Determine the (X, Y) coordinate at the center of the cell enclosing the given text.  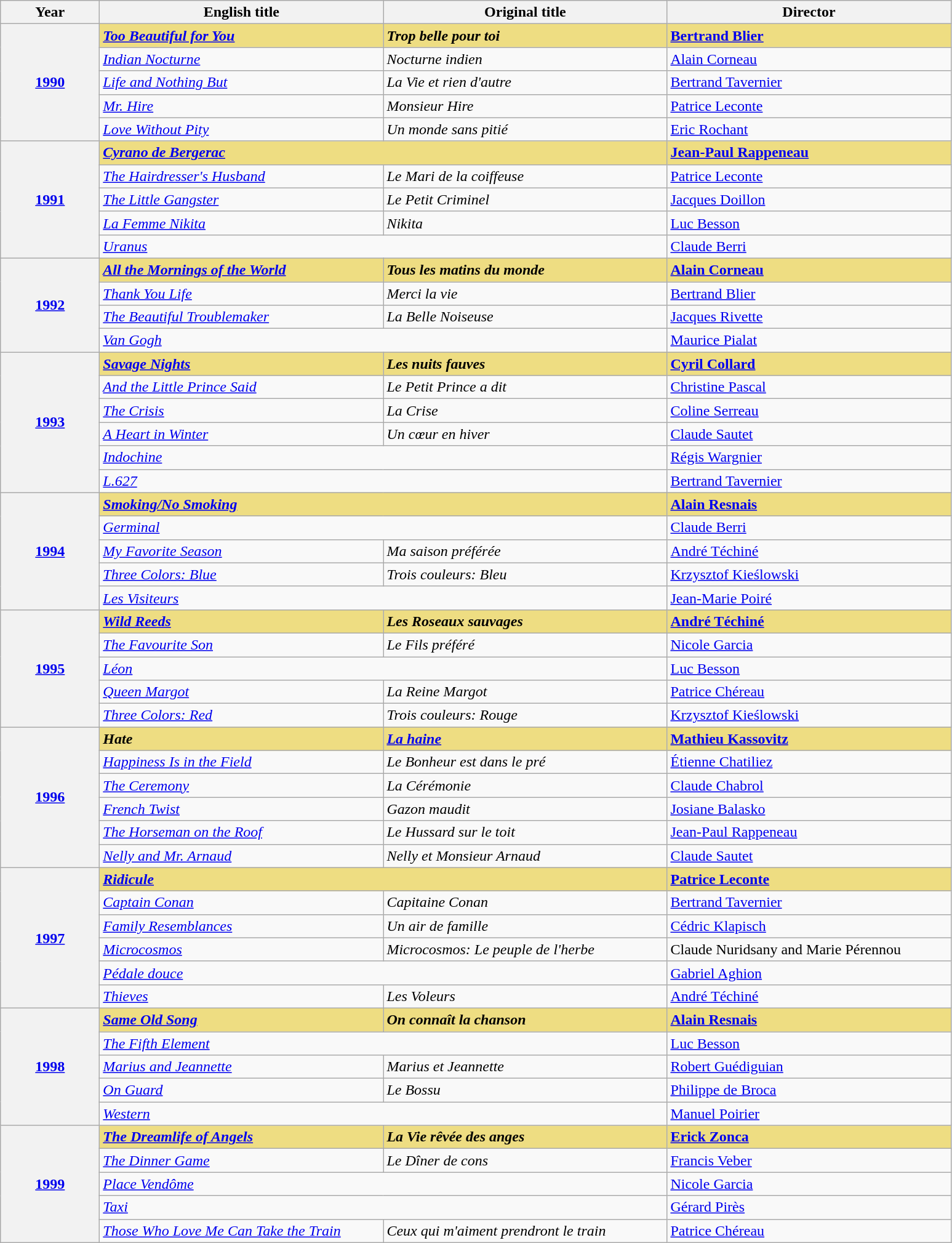
Marius et Jeannette (526, 1067)
Capitaine Conan (526, 903)
Three Colors: Red (241, 715)
Pédale douce (383, 973)
Gérard Pirès (809, 1207)
The Hairdresser's Husband (241, 176)
Le Bossu (526, 1090)
La Cérémonie (526, 786)
Trois couleurs: Bleu (526, 574)
Original title (526, 12)
Three Colors: Blue (241, 574)
And the Little Prince Said (241, 387)
Microcosmos: Le peuple de l'herbe (526, 949)
All the Mornings of the World (241, 270)
Christine Pascal (809, 387)
La Femme Nikita (241, 223)
Place Vendôme (383, 1184)
1990 (50, 82)
My Favorite Season (241, 551)
Les Roseaux sauvages (526, 621)
Trop belle pour toi (526, 36)
Taxi (383, 1207)
Savage Nights (241, 364)
Jacques Rivette (809, 317)
Those Who Love Me Can Take the Train (241, 1231)
Wild Reeds (241, 621)
1991 (50, 199)
English title (241, 12)
Cyril Collard (809, 364)
Le Hussard sur le toit (526, 832)
Josiane Balasko (809, 809)
Captain Conan (241, 903)
Thank You Life (241, 294)
Coline Serreau (809, 411)
Les Visiteurs (383, 598)
The Horseman on the Roof (241, 832)
Les nuits fauves (526, 364)
Indian Nocturne (241, 59)
Léon (383, 668)
La haine (526, 739)
La Belle Noiseuse (526, 317)
Étienne Chatiliez (809, 762)
Hate (241, 739)
La Crise (526, 411)
Life and Nothing But (241, 82)
1998 (50, 1066)
The Beautiful Troublemaker (241, 317)
1993 (50, 422)
Thieves (241, 996)
Gazon maudit (526, 809)
On Guard (241, 1090)
Smoking/No Smoking (383, 504)
L.627 (383, 481)
The Little Gangster (241, 199)
Un air de famille (526, 926)
Ridicule (383, 879)
Le Bonheur est dans le pré (526, 762)
On connaît la chanson (526, 1020)
Manuel Poirier (809, 1114)
Marius and Jeannette (241, 1067)
Nocturne indien (526, 59)
Claude Nuridsany and Marie Pérennou (809, 949)
Queen Margot (241, 692)
The Fifth Element (383, 1044)
Maurice Pialat (809, 340)
Jean-Marie Poiré (809, 598)
Le Mari de la coiffeuse (526, 176)
Mathieu Kassovitz (809, 739)
Ma saison préférée (526, 551)
Trois couleurs: Rouge (526, 715)
Same Old Song (241, 1020)
1992 (50, 305)
1994 (50, 551)
Cyrano de Bergerac (383, 153)
1997 (50, 938)
Le Petit Criminel (526, 199)
Family Resemblances (241, 926)
Tous les matins du monde (526, 270)
The Ceremony (241, 786)
The Dreamlife of Angels (241, 1137)
Erick Zonca (809, 1137)
Monsieur Hire (526, 106)
A Heart in Winter (241, 434)
Les Voleurs (526, 996)
Microcosmos (241, 949)
Eric Rochant (809, 129)
Régis Wargnier (809, 457)
Year (50, 12)
1999 (50, 1184)
Love Without Pity (241, 129)
Indochine (383, 457)
Mr. Hire (241, 106)
The Favourite Son (241, 645)
Jacques Doillon (809, 199)
La Reine Margot (526, 692)
Un cœur en hiver (526, 434)
Francis Veber (809, 1161)
Germinal (383, 528)
Cédric Klapisch (809, 926)
Gabriel Aghion (809, 973)
1996 (50, 797)
La Vie rêvée des anges (526, 1137)
Too Beautiful for You (241, 36)
Happiness Is in the Field (241, 762)
Nelly and Mr. Arnaud (241, 856)
French Twist (241, 809)
1995 (50, 668)
Director (809, 12)
Philippe de Broca (809, 1090)
Le Fils préféré (526, 645)
Robert Guédiguian (809, 1067)
Van Gogh (383, 340)
Ceux qui m'aiment prendront le train (526, 1231)
Claude Chabrol (809, 786)
Le Dîner de cons (526, 1161)
Nelly et Monsieur Arnaud (526, 856)
Le Petit Prince a dit (526, 387)
Western (383, 1114)
Uranus (383, 246)
The Dinner Game (241, 1161)
Nikita (526, 223)
La Vie et rien d'autre (526, 82)
Merci la vie (526, 294)
The Crisis (241, 411)
Un monde sans pitié (526, 129)
